From the cell containing the given text, extract its center point as [x, y] coordinate. 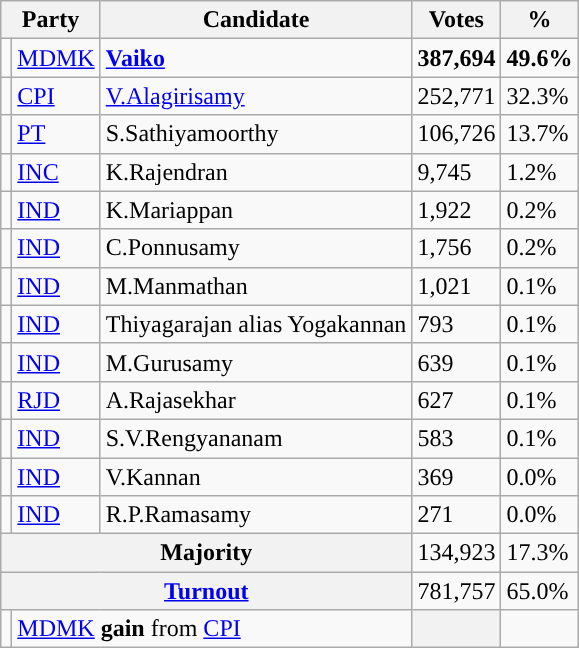
RJD [56, 400]
639 [456, 362]
32.3% [540, 96]
17.3% [540, 553]
49.6% [540, 58]
CPI [56, 96]
K.Rajendran [256, 172]
1.2% [540, 172]
793 [456, 324]
S.V.Rengyananam [256, 438]
583 [456, 438]
V.Kannan [256, 477]
1,756 [456, 248]
Turnout [206, 591]
Majority [206, 553]
387,694 [456, 58]
106,726 [456, 134]
252,771 [456, 96]
V.Alagirisamy [256, 96]
627 [456, 400]
A.Rajasekhar [256, 400]
MDMK [56, 58]
% [540, 20]
Vaiko [256, 58]
134,923 [456, 553]
S.Sathiyamoorthy [256, 134]
1,922 [456, 210]
M.Gurusamy [256, 362]
R.P.Ramasamy [256, 515]
PT [56, 134]
Party [50, 20]
Votes [456, 20]
MDMK gain from CPI [212, 629]
INC [56, 172]
M.Manmathan [256, 286]
369 [456, 477]
1,021 [456, 286]
K.Mariappan [256, 210]
Candidate [256, 20]
271 [456, 515]
13.7% [540, 134]
Thiyagarajan alias Yogakannan [256, 324]
9,745 [456, 172]
C.Ponnusamy [256, 248]
65.0% [540, 591]
781,757 [456, 591]
